For the text-containing cell, return its midpoint in (x, y) coordinate format. 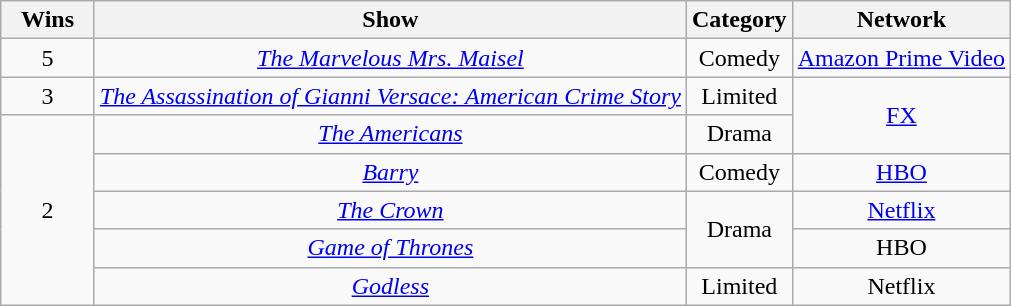
Game of Thrones (390, 248)
The Marvelous Mrs. Maisel (390, 58)
Category (739, 20)
FX (901, 115)
3 (48, 96)
Show (390, 20)
Barry (390, 172)
Godless (390, 286)
2 (48, 210)
Network (901, 20)
The Crown (390, 210)
The Americans (390, 134)
Amazon Prime Video (901, 58)
Wins (48, 20)
The Assassination of Gianni Versace: American Crime Story (390, 96)
5 (48, 58)
